Find where the given text appears and provide that cell's center as [x, y] coordinate. 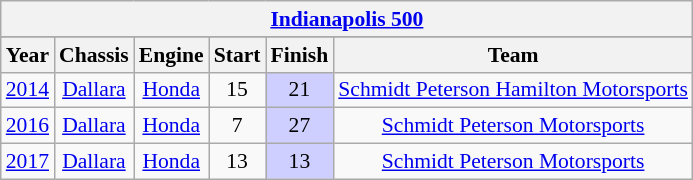
7 [238, 126]
15 [238, 90]
Schmidt Peterson Hamilton Motorsports [513, 90]
Start [238, 55]
Team [513, 55]
27 [300, 126]
Engine [172, 55]
Finish [300, 55]
2017 [28, 162]
Indianapolis 500 [347, 19]
Chassis [94, 55]
2016 [28, 126]
Year [28, 55]
21 [300, 90]
2014 [28, 90]
